Capture the cell that displays the provided text and extract its (x, y) central coordinate. 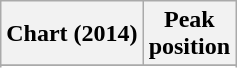
Peakposition (189, 34)
Chart (2014) (72, 34)
